Detect which cell encompasses the target text, then output its (X, Y) center coordinate. 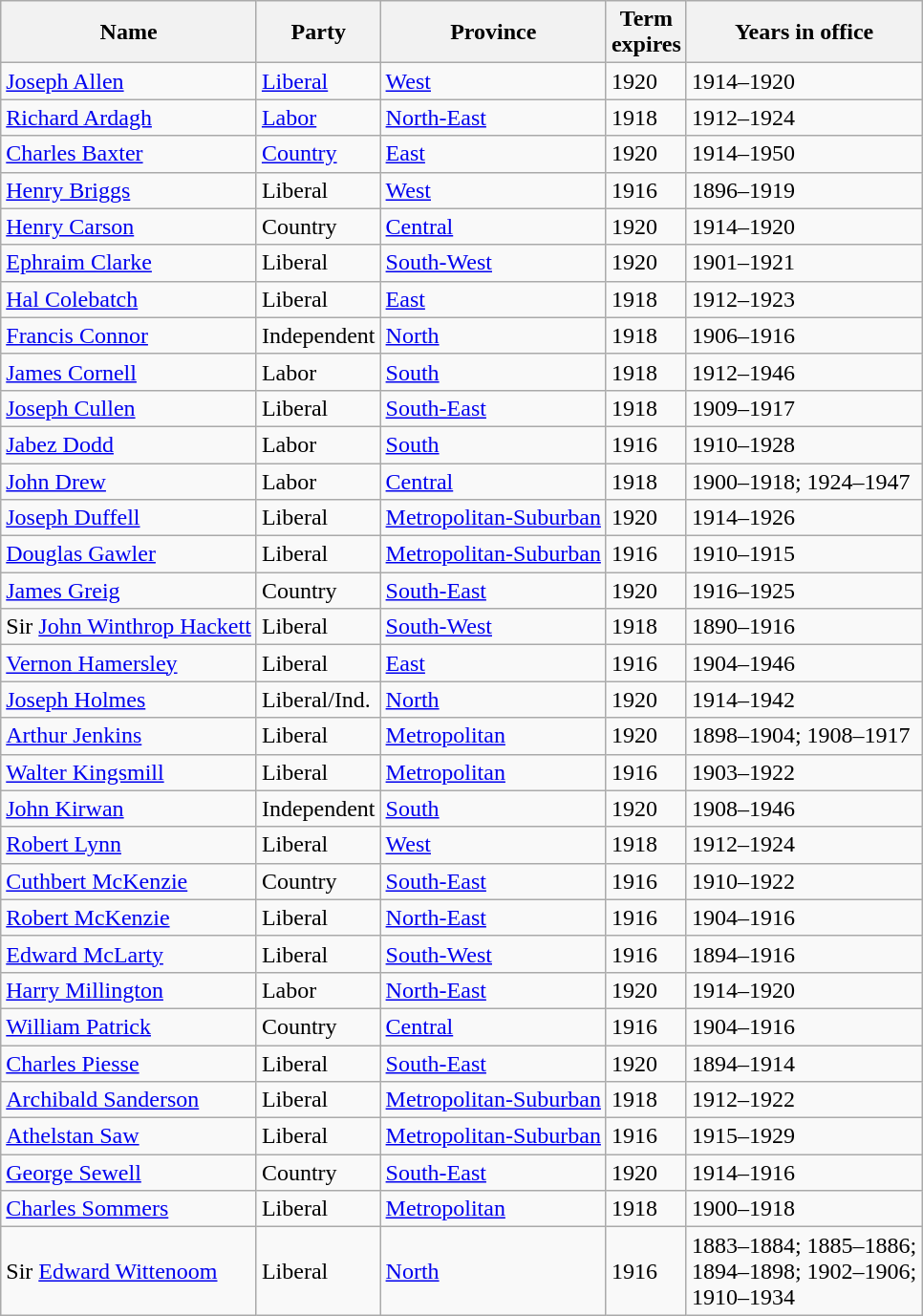
1904–1946 (804, 663)
Harry Millington (129, 990)
Athelstan Saw (129, 1136)
George Sewell (129, 1173)
1914–1942 (804, 700)
William Patrick (129, 1026)
Joseph Cullen (129, 408)
1900–1918; 1924–1947 (804, 481)
1910–1928 (804, 444)
Archibald Sanderson (129, 1100)
Robert Lynn (129, 845)
1896–1919 (804, 190)
1916–1925 (804, 591)
Charles Baxter (129, 154)
1914–1916 (804, 1173)
1898–1904; 1908–1917 (804, 736)
Arthur Jenkins (129, 736)
1909–1917 (804, 408)
1912–1946 (804, 372)
1914–1926 (804, 518)
Charles Piesse (129, 1064)
Sir Edward Wittenoom (129, 1271)
1914–1950 (804, 154)
Ephraim Clarke (129, 263)
Termexpires (646, 32)
Vernon Hamersley (129, 663)
1890–1916 (804, 627)
1894–1914 (804, 1064)
1915–1929 (804, 1136)
Charles Sommers (129, 1209)
Richard Ardagh (129, 118)
Walter Kingsmill (129, 772)
Henry Carson (129, 227)
1894–1916 (804, 954)
1903–1922 (804, 772)
1906–1916 (804, 335)
Cuthbert McKenzie (129, 881)
Jabez Dodd (129, 444)
1908–1946 (804, 809)
Name (129, 32)
Francis Connor (129, 335)
Edward McLarty (129, 954)
Liberal/Ind. (318, 700)
Years in office (804, 32)
John Kirwan (129, 809)
1912–1922 (804, 1100)
1912–1923 (804, 299)
Hal Colebatch (129, 299)
James Cornell (129, 372)
Province (493, 32)
1901–1921 (804, 263)
1900–1918 (804, 1209)
Douglas Gawler (129, 554)
Party (318, 32)
Robert McKenzie (129, 917)
Sir John Winthrop Hackett (129, 627)
1883–1884; 1885–1886;1894–1898; 1902–1906;1910–1934 (804, 1271)
Joseph Holmes (129, 700)
Joseph Allen (129, 81)
James Greig (129, 591)
Henry Briggs (129, 190)
1910–1915 (804, 554)
Joseph Duffell (129, 518)
1910–1922 (804, 881)
John Drew (129, 481)
